Capture the cell that displays the provided text and extract its (x, y) central coordinate. 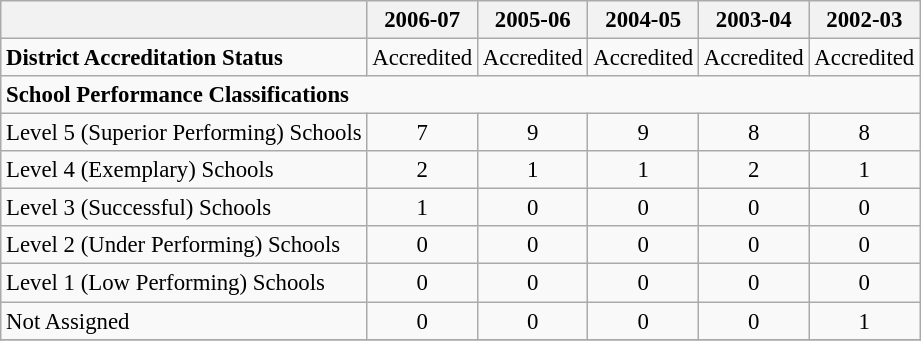
Not Assigned (184, 321)
District Accreditation Status (184, 58)
Level 1 (Low Performing) Schools (184, 283)
School Performance Classifications (460, 95)
Level 4 (Exemplary) Schools (184, 170)
7 (422, 133)
2002-03 (864, 20)
Level 2 (Under Performing) Schools (184, 245)
2005-06 (532, 20)
Level 3 (Successful) Schools (184, 208)
2006-07 (422, 20)
2004-05 (644, 20)
2003-04 (754, 20)
Level 5 (Superior Performing) Schools (184, 133)
